Scan for the cell matching the given text and deliver its (x, y) coordinate at center. 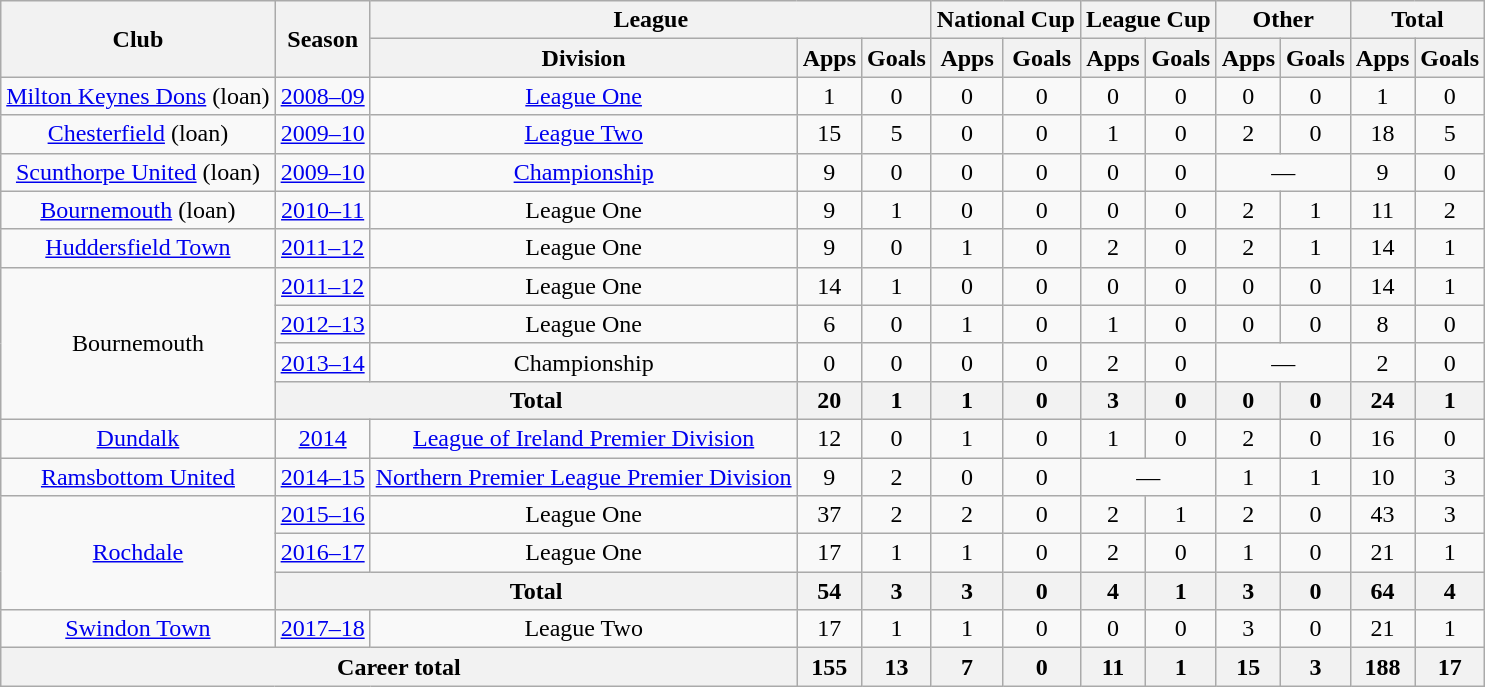
Club (138, 39)
12 (829, 438)
10 (1382, 477)
Swindon Town (138, 629)
7 (967, 667)
2013–14 (322, 362)
43 (1382, 515)
20 (829, 400)
Division (584, 58)
188 (1382, 667)
Bournemouth (loan) (138, 210)
8 (1382, 324)
2017–18 (322, 629)
2016–17 (322, 553)
Huddersfield Town (138, 248)
Ramsbottom United (138, 477)
2014–15 (322, 477)
Rochdale (138, 553)
24 (1382, 400)
64 (1382, 591)
2015–16 (322, 515)
18 (1382, 134)
Bournemouth (138, 343)
54 (829, 591)
Dundalk (138, 438)
155 (829, 667)
2008–09 (322, 96)
League Cup (1148, 20)
Chesterfield (loan) (138, 134)
League of Ireland Premier Division (584, 438)
Career total (399, 667)
League (650, 20)
13 (897, 667)
16 (1382, 438)
National Cup (1006, 20)
Milton Keynes Dons (loan) (138, 96)
Season (322, 39)
2010–11 (322, 210)
2012–13 (322, 324)
Other (1283, 20)
6 (829, 324)
Northern Premier League Premier Division (584, 477)
Scunthorpe United (loan) (138, 172)
2014 (322, 438)
37 (829, 515)
